Capture the cell that displays the provided text and extract its (X, Y) central coordinate. 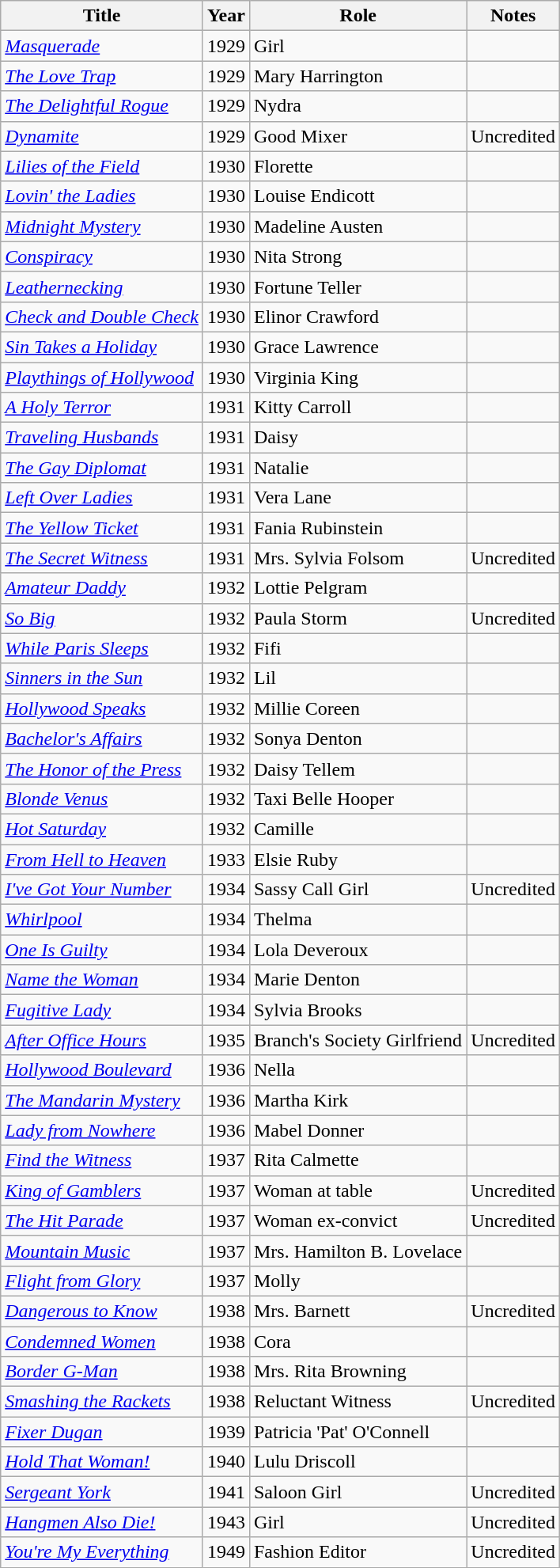
1939 (226, 1432)
Sonya Denton (358, 738)
Lulu Driscoll (358, 1462)
Fixer Dugan (102, 1432)
Mrs. Barnett (358, 1311)
Flight from Glory (102, 1281)
Molly (358, 1281)
Sin Takes a Holiday (102, 347)
The Delightful Rogue (102, 106)
Fifi (358, 648)
After Office Hours (102, 1040)
Border G-Man (102, 1372)
Lottie Pelgram (358, 588)
Notes (513, 16)
You're My Everything (102, 1552)
Mrs. Sylvia Folsom (358, 558)
Name the Woman (102, 980)
Vera Lane (358, 498)
The Mandarin Mystery (102, 1100)
1941 (226, 1492)
Lovin' the Ladies (102, 196)
Daisy (358, 438)
Nita Strong (358, 256)
Conspiracy (102, 256)
Woman ex-convict (358, 1221)
Traveling Husbands (102, 438)
Good Mixer (358, 136)
Fania Rubinstein (358, 528)
Mary Harrington (358, 76)
Blonde Venus (102, 799)
Nydra (358, 106)
The Secret Witness (102, 558)
Lady from Nowhere (102, 1130)
One Is Guilty (102, 950)
Dangerous to Know (102, 1311)
Virginia King (358, 378)
Sassy Call Girl (358, 890)
Woman at table (358, 1190)
Fugitive Lady (102, 1010)
Kitty Carroll (358, 408)
1933 (226, 859)
Thelma (358, 920)
Fortune Teller (358, 287)
Taxi Belle Hooper (358, 799)
From Hell to Heaven (102, 859)
The Gay Diplomat (102, 468)
Lola Deveroux (358, 950)
Masquerade (102, 46)
Mabel Donner (358, 1130)
Elsie Ruby (358, 859)
Hollywood Boulevard (102, 1070)
Hangmen Also Die! (102, 1522)
Sergeant York (102, 1492)
Condemned Women (102, 1342)
Leathernecking (102, 287)
Patricia 'Pat' O'Connell (358, 1432)
Elinor Crawford (358, 317)
Camille (358, 829)
The Love Trap (102, 76)
Marie Denton (358, 980)
Daisy Tellem (358, 769)
Midnight Mystery (102, 226)
The Honor of the Press (102, 769)
A Holy Terror (102, 408)
Bachelor's Affairs (102, 738)
Grace Lawrence (358, 347)
Sylvia Brooks (358, 1010)
Left Over Ladies (102, 498)
Mrs. Hamilton B. Lovelace (358, 1251)
Hold That Woman! (102, 1462)
Playthings of Hollywood (102, 378)
King of Gamblers (102, 1190)
The Hit Parade (102, 1221)
Madeline Austen (358, 226)
Whirlpool (102, 920)
Check and Double Check (102, 317)
Sinners in the Sun (102, 678)
So Big (102, 618)
While Paris Sleeps (102, 648)
Millie Coreen (358, 708)
Hollywood Speaks (102, 708)
Title (102, 16)
Paula Storm (358, 618)
Hot Saturday (102, 829)
Lilies of the Field (102, 166)
Find the Witness (102, 1160)
I've Got Your Number (102, 890)
Mrs. Rita Browning (358, 1372)
Cora (358, 1342)
Reluctant Witness (358, 1402)
Year (226, 16)
Martha Kirk (358, 1100)
The Yellow Ticket (102, 528)
Mountain Music (102, 1251)
Branch's Society Girlfriend (358, 1040)
Lil (358, 678)
Rita Calmette (358, 1160)
1949 (226, 1552)
Fashion Editor (358, 1552)
Amateur Daddy (102, 588)
Louise Endicott (358, 196)
1935 (226, 1040)
Role (358, 16)
Dynamite (102, 136)
1943 (226, 1522)
Nella (358, 1070)
1940 (226, 1462)
Saloon Girl (358, 1492)
Natalie (358, 468)
Florette (358, 166)
Smashing the Rackets (102, 1402)
